Return the [X, Y] coordinate for the center point of the cell that contains the specified text.  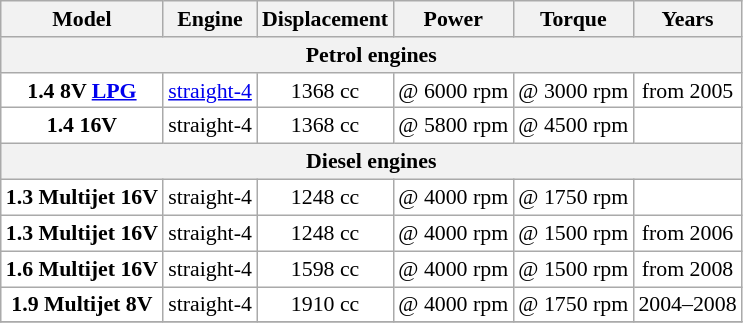
1598 cc [325, 268]
1.4 8V LPG [82, 90]
1.6 Multijet 16V [82, 268]
@ 5800 rpm [453, 125]
Diesel engines [372, 161]
Torque [573, 18]
1.9 Multijet 8V [82, 304]
2004–2008 [687, 304]
1910 cc [325, 304]
Petrol engines [372, 54]
@ 3000 rpm [573, 90]
@ 4500 rpm [573, 125]
from 2006 [687, 233]
Displacement [325, 18]
from 2008 [687, 268]
Engine [210, 18]
1.4 16V [82, 125]
from 2005 [687, 90]
@ 6000 rpm [453, 90]
Years [687, 18]
Power [453, 18]
Model [82, 18]
